Scan for the cell matching the given text and deliver its (X, Y) coordinate at center. 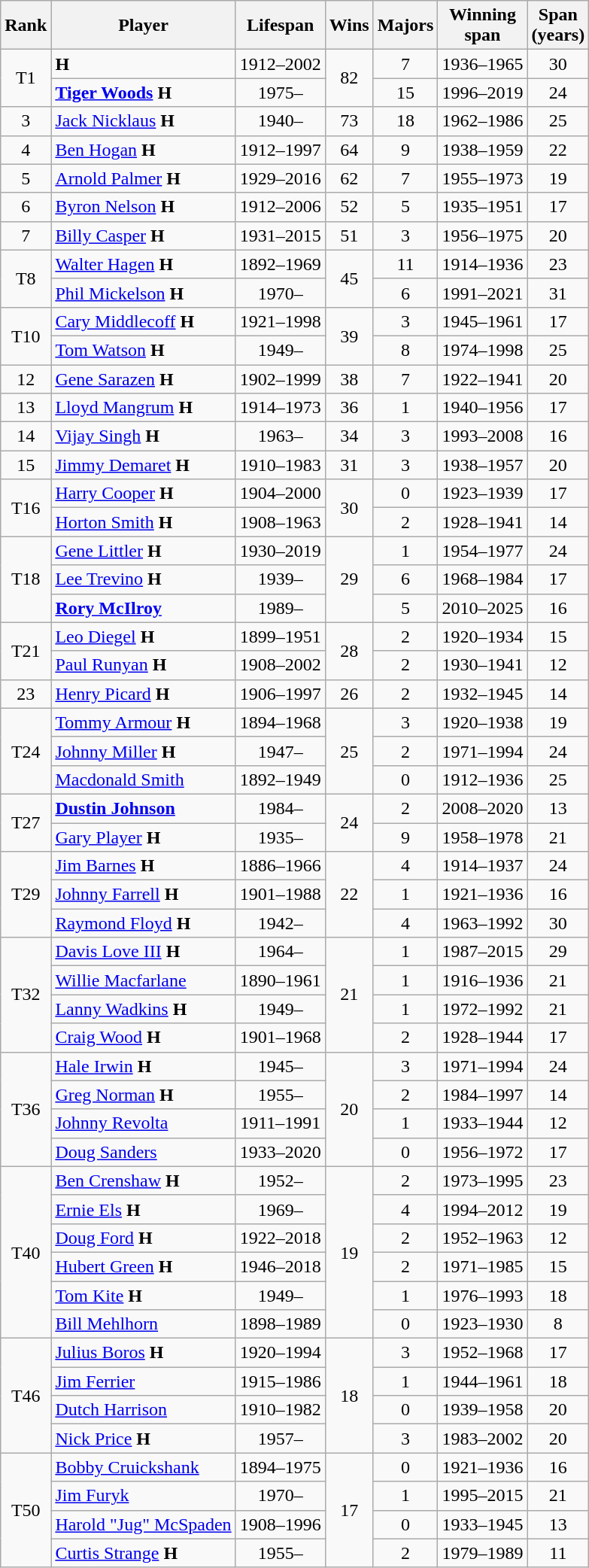
1946–2018 (280, 1266)
Byron Nelson H (143, 207)
1989– (280, 608)
Dustin Johnson (143, 808)
Ernie Els H (143, 1209)
1886–1966 (280, 866)
39 (349, 336)
1945– (280, 1066)
1921–1998 (280, 321)
52 (349, 207)
Macdonald Smith (143, 779)
Davis Love III H (143, 952)
1955–1973 (483, 178)
34 (349, 436)
Gene Sarazen H (143, 378)
1912–2002 (280, 64)
1920–1994 (280, 1353)
Majors (405, 26)
1928–1941 (483, 522)
T27 (26, 822)
1898–1989 (280, 1324)
1963– (280, 436)
Lifespan (280, 26)
1922–2018 (280, 1238)
1987–2015 (483, 952)
62 (349, 178)
28 (349, 651)
T10 (26, 336)
Doug Sanders (143, 1152)
Cary Middlecoff H (143, 321)
Johnny Revolta (143, 1123)
51 (349, 236)
Dutch Harrison (143, 1410)
1923–1939 (483, 494)
Vijay Singh H (143, 436)
26 (349, 694)
1912–1997 (280, 150)
Player (143, 26)
Johnny Miller H (143, 751)
1930–2019 (280, 551)
1922–1941 (483, 378)
1940– (280, 121)
1969– (280, 1209)
Horton Smith H (143, 522)
1923–1930 (483, 1324)
Jim Ferrier (143, 1381)
Lee Trevino H (143, 579)
1911–1991 (280, 1123)
Rank (26, 26)
1935–1951 (483, 207)
1906–1997 (280, 694)
Craig Wood H (143, 1038)
Bobby Cruickshank (143, 1467)
1914–1973 (280, 408)
1915–1986 (280, 1381)
38 (349, 378)
1952–1963 (483, 1238)
1956–1972 (483, 1152)
1993–2008 (483, 436)
1892–1949 (280, 779)
1995–2015 (483, 1496)
Ben Crenshaw H (143, 1181)
1996–2019 (483, 93)
1952–1968 (483, 1353)
1939–1958 (483, 1410)
T50 (26, 1510)
1942– (280, 923)
Hale Irwin H (143, 1066)
82 (349, 78)
Bill Mehlhorn (143, 1324)
1920–1938 (483, 722)
Harold "Jug" McSpaden (143, 1524)
1901–1988 (280, 895)
Jim Furyk (143, 1496)
1908–1996 (280, 1524)
Julius Boros H (143, 1353)
1975– (280, 93)
Lanny Wadkins H (143, 1009)
1935– (280, 837)
1971–1985 (483, 1266)
1958–1978 (483, 837)
2008–2020 (483, 808)
Paul Runyan H (143, 665)
1983–2002 (483, 1439)
1939– (280, 579)
Jim Barnes H (143, 866)
Harry Cooper H (143, 494)
1938–1957 (483, 465)
1947– (280, 751)
36 (349, 408)
1984– (280, 808)
1904–2000 (280, 494)
Jimmy Demaret H (143, 465)
Tiger Woods H (143, 93)
1902–1999 (280, 378)
T1 (26, 78)
2010–2025 (483, 608)
Ben Hogan H (143, 150)
Willie Macfarlane (143, 980)
1914–1937 (483, 866)
1944–1961 (483, 1381)
1916–1936 (483, 980)
1957– (280, 1439)
1979–1989 (483, 1553)
1920–1934 (483, 637)
T16 (26, 508)
Wins (349, 26)
1930–1941 (483, 665)
T21 (26, 651)
T29 (26, 895)
Rory McIlroy (143, 608)
Billy Casper H (143, 236)
1894–1968 (280, 722)
Tommy Armour H (143, 722)
1933–1944 (483, 1123)
1912–1936 (483, 779)
T40 (26, 1252)
Leo Diegel H (143, 637)
1972–1992 (483, 1009)
Jack Nicklaus H (143, 121)
Henry Picard H (143, 694)
1892–1969 (280, 264)
Gene Littler H (143, 551)
Johnny Farrell H (143, 895)
1914–1936 (483, 264)
1962–1986 (483, 121)
64 (349, 150)
Lloyd Mangrum H (143, 408)
1912–2006 (280, 207)
1894–1975 (280, 1467)
1931–2015 (280, 236)
1910–1982 (280, 1410)
1973–1995 (483, 1181)
T8 (26, 278)
Phil Mickelson H (143, 293)
1910–1983 (280, 465)
1964– (280, 952)
Greg Norman H (143, 1095)
Span(years) (558, 26)
1984–1997 (483, 1095)
1936–1965 (483, 64)
Tom Kite H (143, 1295)
1940–1956 (483, 408)
1974–1998 (483, 350)
1963–1992 (483, 923)
45 (349, 278)
1908–1963 (280, 522)
1890–1961 (280, 980)
Raymond Floyd H (143, 923)
Tom Watson H (143, 350)
T46 (26, 1396)
1932–1945 (483, 694)
1976–1993 (483, 1295)
1933–1945 (483, 1524)
Doug Ford H (143, 1238)
T18 (26, 579)
73 (349, 121)
Walter Hagen H (143, 264)
Nick Price H (143, 1439)
Gary Player H (143, 837)
1945–1961 (483, 321)
1938–1959 (483, 150)
1968–1984 (483, 579)
Winningspan (483, 26)
1899–1951 (280, 637)
1952– (280, 1181)
1994–2012 (483, 1209)
1928–1944 (483, 1038)
1901–1968 (280, 1038)
H (143, 64)
1929–2016 (280, 178)
1956–1975 (483, 236)
T24 (26, 751)
T32 (26, 995)
Hubert Green H (143, 1266)
1908–2002 (280, 665)
1991–2021 (483, 293)
1954–1977 (483, 551)
1933–2020 (280, 1152)
Curtis Strange H (143, 1553)
T36 (26, 1109)
Arnold Palmer H (143, 178)
